Pinpoint the cell where the given text exists, returning its [X, Y] midpoint coordinate. 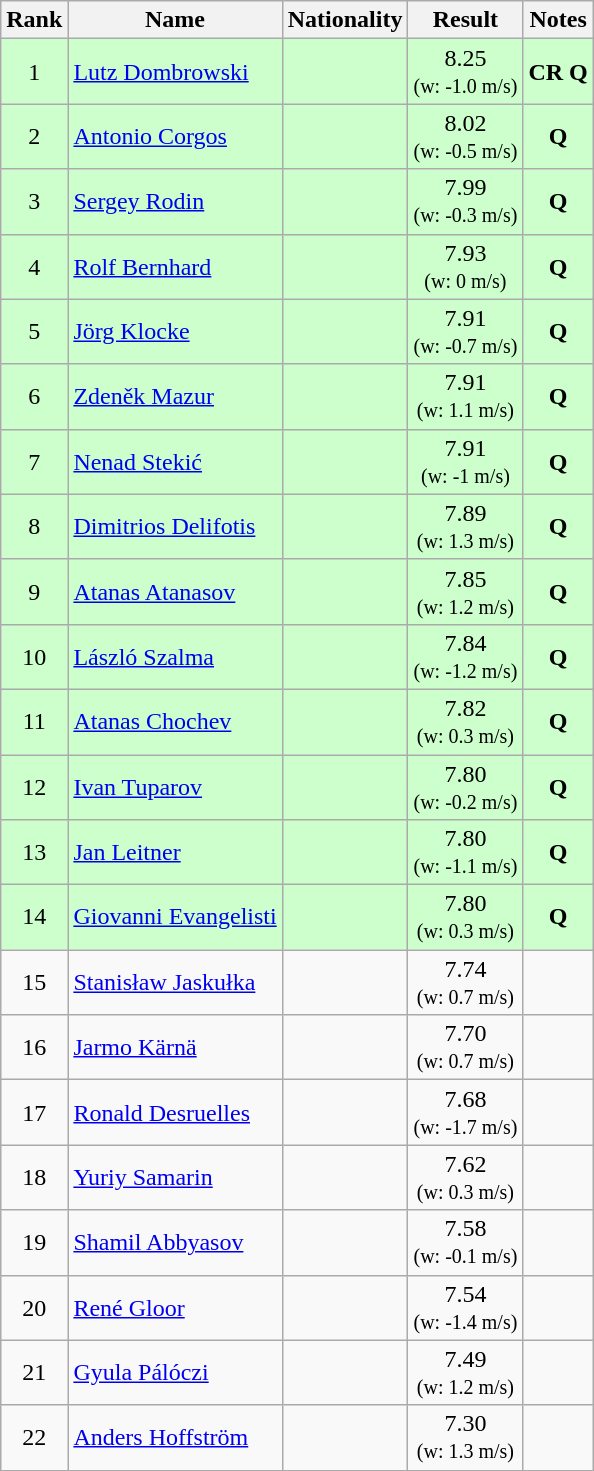
14 [34, 918]
7.91(w: -1 m/s) [466, 462]
Nenad Stekić [175, 462]
Jörg Klocke [175, 332]
Nationality [345, 20]
7.91(w: -0.7 m/s) [466, 332]
Notes [558, 20]
7.85(w: 1.2 m/s) [466, 592]
Ronald Desruelles [175, 1112]
Dimitrios Delifotis [175, 526]
Antonio Corgos [175, 136]
15 [34, 982]
Jarmo Kärnä [175, 1048]
8.02(w: -0.5 m/s) [466, 136]
7.82(w: 0.3 m/s) [466, 722]
12 [34, 786]
22 [34, 1438]
Zdeněk Mazur [175, 396]
René Gloor [175, 1308]
18 [34, 1178]
7.99(w: -0.3 m/s) [466, 202]
Stanisław Jaskułka [175, 982]
9 [34, 592]
19 [34, 1242]
Sergey Rodin [175, 202]
Anders Hoffström [175, 1438]
4 [34, 266]
3 [34, 202]
Ivan Tuparov [175, 786]
2 [34, 136]
Rank [34, 20]
8 [34, 526]
7.80(w: -0.2 m/s) [466, 786]
7.89(w: 1.3 m/s) [466, 526]
Gyula Pálóczi [175, 1372]
6 [34, 396]
Name [175, 20]
10 [34, 656]
7.30(w: 1.3 m/s) [466, 1438]
7.80(w: 0.3 m/s) [466, 918]
7.58(w: -0.1 m/s) [466, 1242]
7 [34, 462]
7.54(w: -1.4 m/s) [466, 1308]
7.91(w: 1.1 m/s) [466, 396]
7.49(w: 1.2 m/s) [466, 1372]
16 [34, 1048]
17 [34, 1112]
7.93(w: 0 m/s) [466, 266]
Lutz Dombrowski [175, 72]
Shamil Abbyasov [175, 1242]
7.68(w: -1.7 m/s) [466, 1112]
11 [34, 722]
Giovanni Evangelisti [175, 918]
Atanas Chochev [175, 722]
CR Q [558, 72]
Result [466, 20]
7.80(w: -1.1 m/s) [466, 852]
5 [34, 332]
7.74(w: 0.7 m/s) [466, 982]
Atanas Atanasov [175, 592]
20 [34, 1308]
13 [34, 852]
Rolf Bernhard [175, 266]
8.25(w: -1.0 m/s) [466, 72]
László Szalma [175, 656]
1 [34, 72]
Jan Leitner [175, 852]
Yuriy Samarin [175, 1178]
7.84(w: -1.2 m/s) [466, 656]
21 [34, 1372]
7.62(w: 0.3 m/s) [466, 1178]
7.70(w: 0.7 m/s) [466, 1048]
